For the text-containing cell, return its midpoint in [x, y] coordinate format. 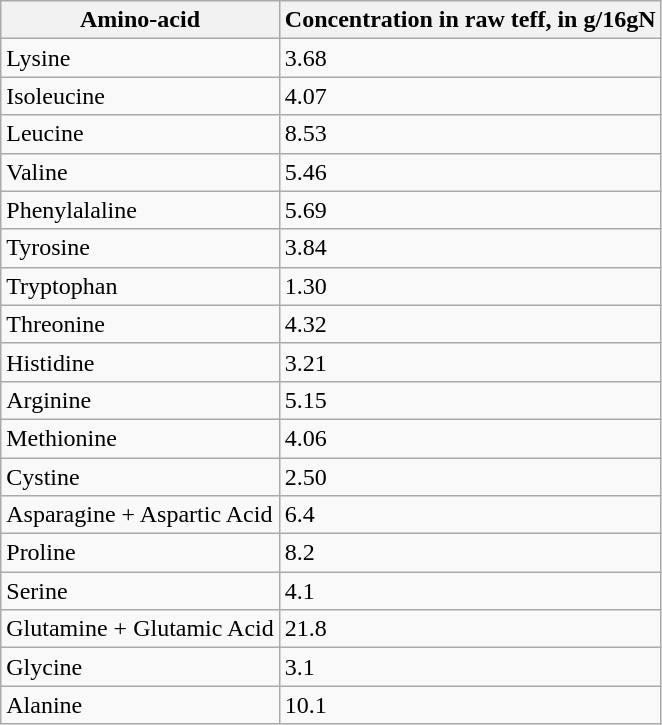
Leucine [140, 134]
Threonine [140, 324]
Isoleucine [140, 96]
3.21 [470, 362]
Serine [140, 591]
4.06 [470, 438]
5.46 [470, 172]
5.69 [470, 210]
10.1 [470, 705]
Methionine [140, 438]
21.8 [470, 629]
3.84 [470, 248]
1.30 [470, 286]
8.53 [470, 134]
Concentration in raw teff, in g/16gN [470, 20]
3.1 [470, 667]
Asparagine + Aspartic Acid [140, 515]
Valine [140, 172]
Arginine [140, 400]
4.1 [470, 591]
2.50 [470, 477]
Glycine [140, 667]
Tryptophan [140, 286]
Amino-acid [140, 20]
Phenylalaline [140, 210]
5.15 [470, 400]
Tyrosine [140, 248]
Alanine [140, 705]
Histidine [140, 362]
8.2 [470, 553]
Cystine [140, 477]
4.32 [470, 324]
Proline [140, 553]
Glutamine + Glutamic Acid [140, 629]
3.68 [470, 58]
Lysine [140, 58]
6.4 [470, 515]
4.07 [470, 96]
